Provide the [x, y] coordinate of the cell's center where the given text is located.  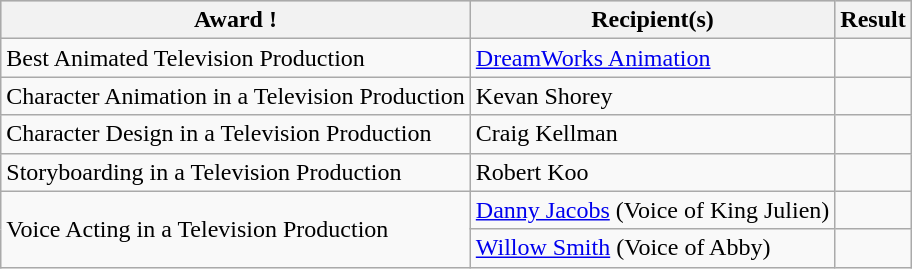
Recipient(s) [652, 20]
Character Design in a Television Production [236, 134]
Craig Kellman [652, 134]
Award ! [236, 20]
Kevan Shorey [652, 96]
Best Animated Television Production [236, 58]
Willow Smith (Voice of Abby) [652, 248]
Storyboarding in a Television Production [236, 172]
Character Animation in a Television Production [236, 96]
DreamWorks Animation [652, 58]
Result [873, 20]
Robert Koo [652, 172]
Danny Jacobs (Voice of King Julien) [652, 210]
Voice Acting in a Television Production [236, 229]
